Return [x, y] of the center of cell containing provided text 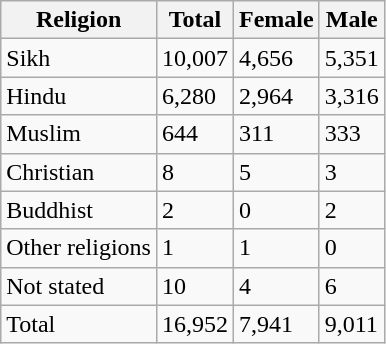
Christian [79, 172]
4 [277, 286]
10,007 [194, 58]
3,316 [352, 96]
333 [352, 134]
Buddhist [79, 210]
Other religions [79, 248]
6 [352, 286]
Muslim [79, 134]
8 [194, 172]
644 [194, 134]
4,656 [277, 58]
Male [352, 20]
5,351 [352, 58]
16,952 [194, 324]
Sikh [79, 58]
311 [277, 134]
5 [277, 172]
Not stated [79, 286]
Religion [79, 20]
3 [352, 172]
10 [194, 286]
2,964 [277, 96]
7,941 [277, 324]
6,280 [194, 96]
Hindu [79, 96]
9,011 [352, 324]
Female [277, 20]
